Return [X, Y] of the center of cell containing provided text 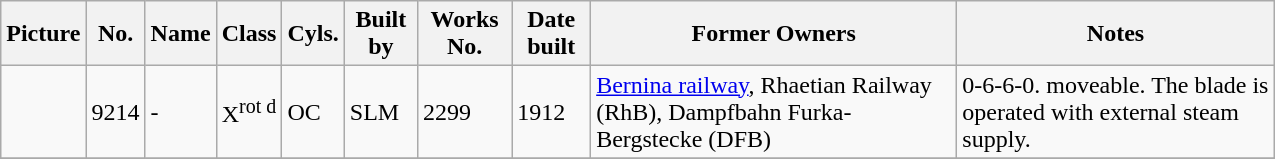
Bernina railway, Rhaetian Railway (RhB), Dampfbahn Furka-Bergstecke (DFB) [774, 112]
Cyls. [313, 34]
Built by [380, 34]
OC [313, 112]
Name [180, 34]
SLM [380, 112]
Class [249, 34]
- [180, 112]
9214 [116, 112]
Notes [1116, 34]
Former Owners [774, 34]
Works No. [465, 34]
1912 [552, 112]
Date built [552, 34]
0-6-6-0. moveable. The blade is operated with external steam supply. [1116, 112]
Xrot d [249, 112]
No. [116, 34]
2299 [465, 112]
Picture [44, 34]
